For the text-containing cell, return its midpoint in [X, Y] coordinate format. 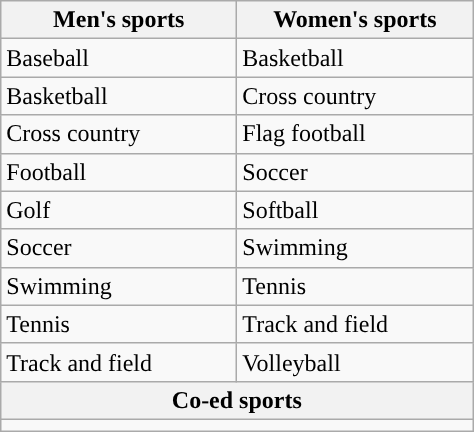
Flag football [355, 134]
Co-ed sports [237, 400]
Golf [119, 210]
Men's sports [119, 20]
Women's sports [355, 20]
Softball [355, 210]
Volleyball [355, 362]
Football [119, 172]
Baseball [119, 58]
